Determine the (X, Y) coordinate at the center of the cell enclosing the given text.  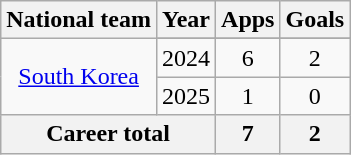
2024 (186, 58)
1 (248, 96)
6 (248, 58)
Year (186, 20)
0 (315, 96)
South Korea (79, 77)
Career total (108, 134)
National team (79, 20)
Goals (315, 20)
7 (248, 134)
2025 (186, 96)
Apps (248, 20)
